Identify which cell holds the provided text, then report its (x, y) central coordinate. 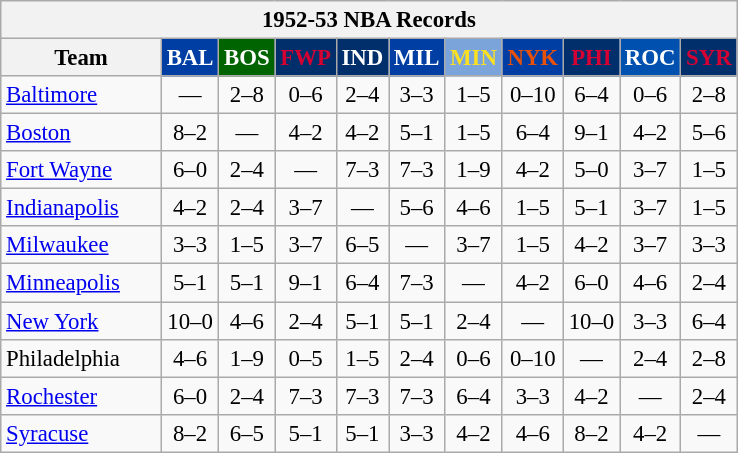
Philadelphia (82, 358)
New York (82, 321)
Minneapolis (82, 283)
5–0 (591, 170)
Rochester (82, 396)
Fort Wayne (82, 170)
ROC (650, 58)
FWP (306, 58)
Milwaukee (82, 245)
Indianapolis (82, 208)
Boston (82, 133)
BAL (190, 58)
Team (82, 58)
0–5 (306, 358)
NYK (532, 58)
Syracuse (82, 433)
Baltimore (82, 95)
PHI (591, 58)
1952-53 NBA Records (369, 20)
BOS (247, 58)
IND (362, 58)
MIL (417, 58)
MIN (474, 58)
SYR (709, 58)
